Pinpoint the cell where the given text exists, returning its (x, y) midpoint coordinate. 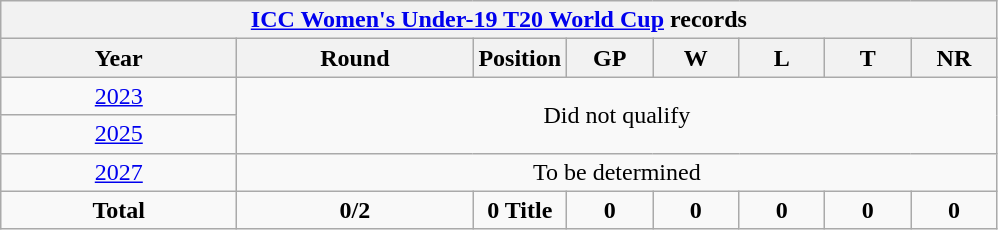
Position (520, 58)
ICC Women's Under-19 T20 World Cup records (499, 20)
0 Title (520, 210)
W (696, 58)
2027 (119, 172)
2025 (119, 134)
Did not qualify (617, 115)
GP (610, 58)
0/2 (355, 210)
L (782, 58)
Total (119, 210)
2023 (119, 96)
Year (119, 58)
Round (355, 58)
To be determined (617, 172)
T (868, 58)
NR (954, 58)
